Return [x, y] of the center of cell containing provided text 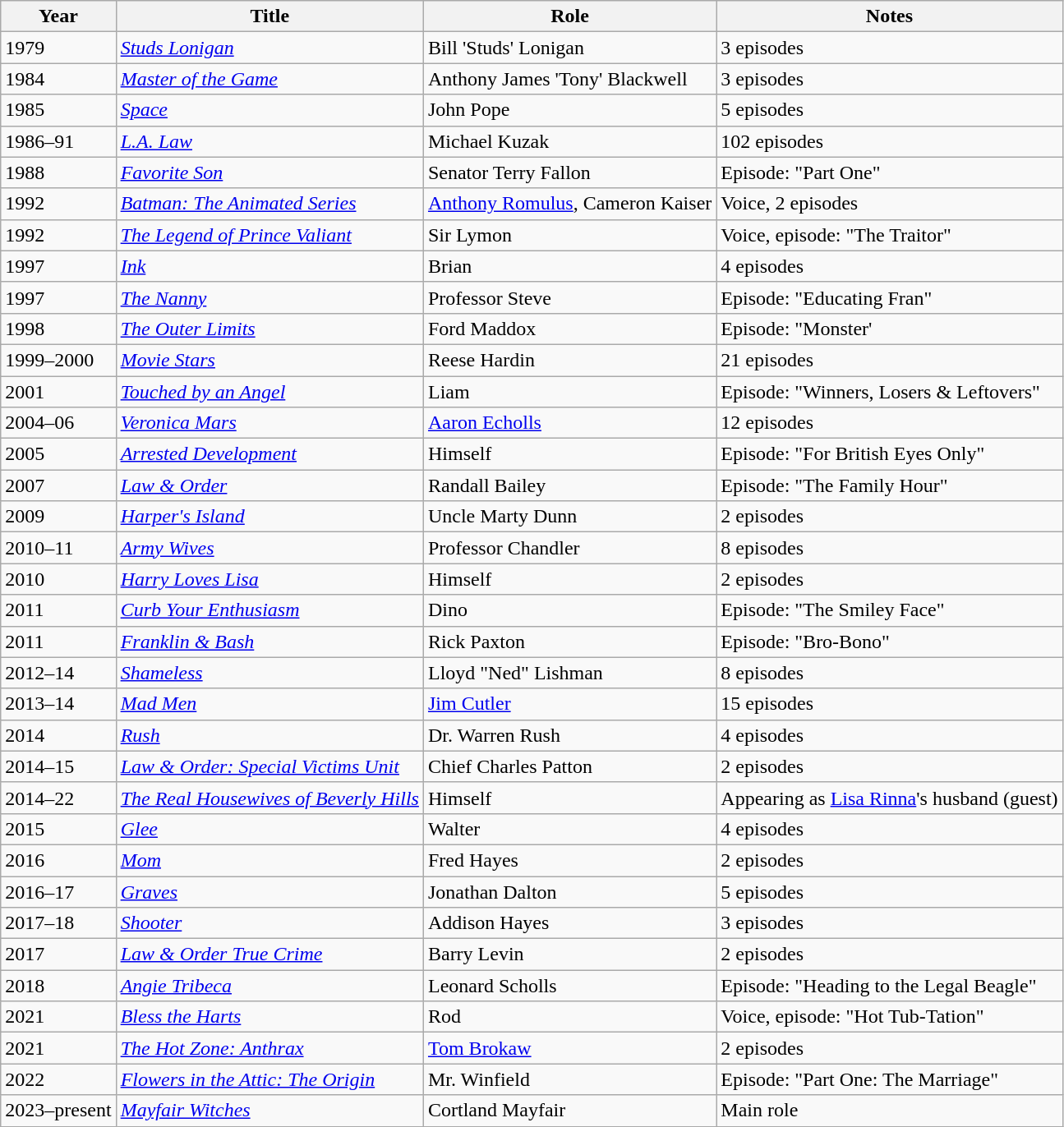
2017 [58, 954]
Year [58, 16]
The Real Housewives of Beverly Hills [269, 798]
Dino [569, 610]
Episode: "Educating Fran" [889, 297]
Walter [569, 829]
Bill 'Studs' Lonigan [569, 48]
Army Wives [269, 548]
2014–15 [58, 766]
Uncle Marty Dunn [569, 517]
Episode: "For British Eyes Only" [889, 454]
Michael Kuzak [569, 141]
The Legend of Prince Valiant [269, 235]
Flowers in the Attic: The Origin [269, 1079]
2018 [58, 986]
L.A. Law [269, 141]
Cortland Mayfair [569, 1111]
Favorite Son [269, 172]
Episode: "Part One" [889, 172]
1979 [58, 48]
2007 [58, 485]
2015 [58, 829]
Dr. Warren Rush [569, 735]
Brian [569, 266]
Episode: "Monster' [889, 329]
The Outer Limits [269, 329]
Episode: "Bro-Bono" [889, 642]
1984 [58, 79]
21 episodes [889, 360]
Episode: "The Smiley Face" [889, 610]
Mad Men [269, 704]
Harry Loves Lisa [269, 579]
Shameless [269, 673]
2014–22 [58, 798]
2012–14 [58, 673]
1999–2000 [58, 360]
Master of the Game [269, 79]
Professor Steve [569, 297]
Appearing as Lisa Rinna's husband (guest) [889, 798]
Episode: "The Family Hour" [889, 485]
The Hot Zone: Anthrax [269, 1048]
2001 [58, 392]
Mayfair Witches [269, 1111]
Senator Terry Fallon [569, 172]
The Nanny [269, 297]
John Pope [569, 110]
Reese Hardin [569, 360]
Harper's Island [269, 517]
Arrested Development [269, 454]
2005 [58, 454]
Glee [269, 829]
Leonard Scholls [569, 986]
2016 [58, 860]
2017–18 [58, 923]
Lloyd "Ned" Lishman [569, 673]
1985 [58, 110]
Addison Hayes [569, 923]
Episode: "Heading to the Legal Beagle" [889, 986]
Title [269, 16]
Barry Levin [569, 954]
Role [569, 16]
Rod [569, 1017]
Mom [269, 860]
Notes [889, 16]
Main role [889, 1111]
Bless the Harts [269, 1017]
Jonathan Dalton [569, 891]
Professor Chandler [569, 548]
Curb Your Enthusiasm [269, 610]
Tom Brokaw [569, 1048]
Law & Order: Special Victims Unit [269, 766]
2013–14 [58, 704]
2010 [58, 579]
12 episodes [889, 423]
Law & Order [269, 485]
Fred Hayes [569, 860]
2014 [58, 735]
2004–06 [58, 423]
Anthony James 'Tony' Blackwell [569, 79]
Liam [569, 392]
Rush [269, 735]
Voice, episode: "The Traitor" [889, 235]
2010–11 [58, 548]
1988 [58, 172]
Jim Cutler [569, 704]
Episode: "Winners, Losers & Leftovers" [889, 392]
Voice, episode: "Hot Tub-Tation" [889, 1017]
Rick Paxton [569, 642]
102 episodes [889, 141]
Voice, 2 episodes [889, 204]
2022 [58, 1079]
Ford Maddox [569, 329]
Movie Stars [269, 360]
Graves [269, 891]
15 episodes [889, 704]
Studs Lonigan [269, 48]
Ink [269, 266]
1998 [58, 329]
Randall Bailey [569, 485]
Episode: "Part One: The Marriage" [889, 1079]
Batman: The Animated Series [269, 204]
2023–present [58, 1111]
Touched by an Angel [269, 392]
1986–91 [58, 141]
Shooter [269, 923]
Space [269, 110]
Sir Lymon [569, 235]
2009 [58, 517]
Chief Charles Patton [569, 766]
Veronica Mars [269, 423]
2016–17 [58, 891]
Anthony Romulus, Cameron Kaiser [569, 204]
Mr. Winfield [569, 1079]
Law & Order True Crime [269, 954]
Angie Tribeca [269, 986]
Franklin & Bash [269, 642]
Aaron Echolls [569, 423]
